Capture the cell that displays the provided text and extract its (x, y) central coordinate. 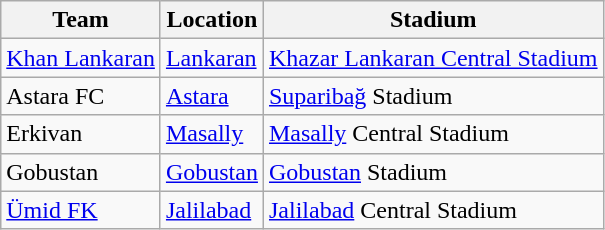
Location (212, 20)
Astara (212, 96)
Masally (212, 134)
Suparibağ Stadium (433, 96)
Astara FC (81, 96)
Masally Central Stadium (433, 134)
Stadium (433, 20)
Khazar Lankaran Central Stadium (433, 58)
Khan Lankaran (81, 58)
Lankaran (212, 58)
Jalilabad (212, 210)
Jalilabad Central Stadium (433, 210)
Team (81, 20)
Erkivan (81, 134)
Ümid FK (81, 210)
Gobustan Stadium (433, 172)
